Return [x, y] of the center of cell containing provided text 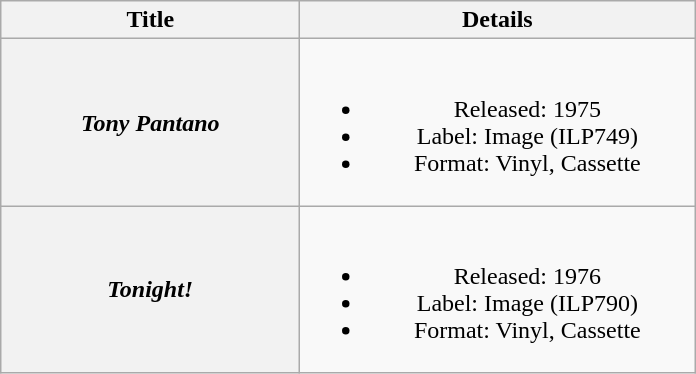
Tonight! [150, 290]
Released: 1975Label: Image (ILP749)Format: Vinyl, Cassette [498, 122]
Released: 1976Label: Image (ILP790)Format: Vinyl, Cassette [498, 290]
Details [498, 20]
Title [150, 20]
Tony Pantano [150, 122]
